Search for the cell housing the specified text and yield its (X, Y) center coordinate. 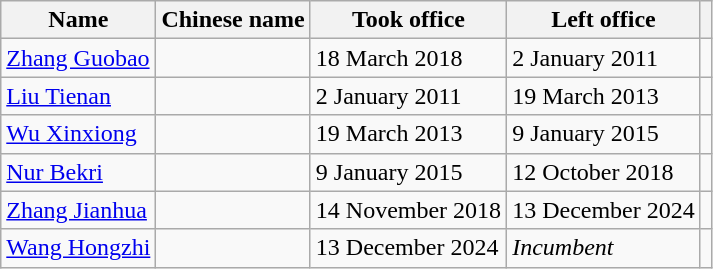
18 March 2018 (408, 58)
Liu Tienan (78, 96)
Left office (604, 20)
Nur Bekri (78, 172)
Incumbent (604, 248)
12 October 2018 (604, 172)
Wu Xinxiong (78, 134)
14 November 2018 (408, 210)
Chinese name (233, 20)
Name (78, 20)
Took office (408, 20)
Zhang Jianhua (78, 210)
Wang Hongzhi (78, 248)
Zhang Guobao (78, 58)
